Scan for the cell matching the given text and deliver its (X, Y) coordinate at center. 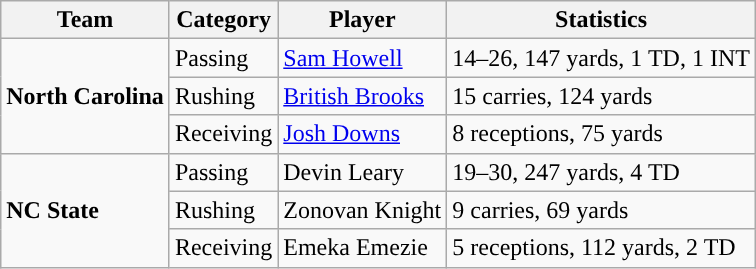
15 carries, 124 yards (602, 96)
NC State (86, 210)
Category (223, 20)
9 carries, 69 yards (602, 210)
Statistics (602, 20)
Player (362, 20)
Devin Leary (362, 172)
19–30, 247 yards, 4 TD (602, 172)
Emeka Emezie (362, 248)
North Carolina (86, 96)
Team (86, 20)
Sam Howell (362, 58)
Zonovan Knight (362, 210)
Josh Downs (362, 134)
8 receptions, 75 yards (602, 134)
5 receptions, 112 yards, 2 TD (602, 248)
14–26, 147 yards, 1 TD, 1 INT (602, 58)
British Brooks (362, 96)
